Find where the given text appears and provide that cell's center as (X, Y) coordinate. 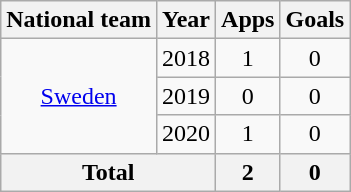
National team (79, 20)
2020 (186, 134)
Sweden (79, 96)
Total (108, 172)
Apps (248, 20)
2 (248, 172)
Year (186, 20)
2018 (186, 58)
2019 (186, 96)
Goals (315, 20)
